From the cell containing the given text, extract its center point as (X, Y) coordinate. 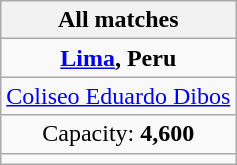
Coliseo Eduardo Dibos (118, 96)
All matches (118, 20)
Lima, Peru (118, 58)
Capacity: 4,600 (118, 134)
